Identify which cell holds the provided text, then report its (X, Y) central coordinate. 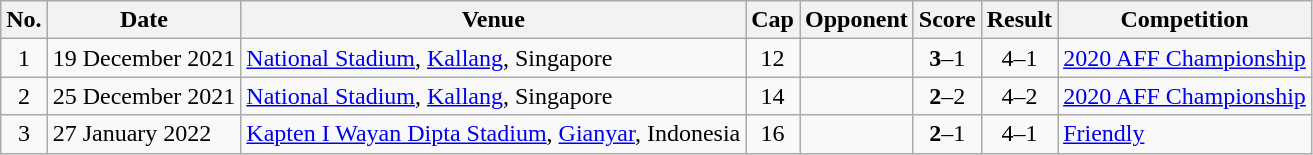
27 January 2022 (144, 134)
2 (24, 96)
3 (24, 134)
19 December 2021 (144, 58)
25 December 2021 (144, 96)
Kapten I Wayan Dipta Stadium, Gianyar, Indonesia (494, 134)
16 (773, 134)
14 (773, 96)
12 (773, 58)
Venue (494, 20)
2–1 (947, 134)
Score (947, 20)
Result (1019, 20)
1 (24, 58)
Competition (1185, 20)
Opponent (857, 20)
No. (24, 20)
4–2 (1019, 96)
Friendly (1185, 134)
3–1 (947, 58)
Date (144, 20)
2–2 (947, 96)
Cap (773, 20)
